Provide the [X, Y] coordinate of the cell's center where the given text is located.  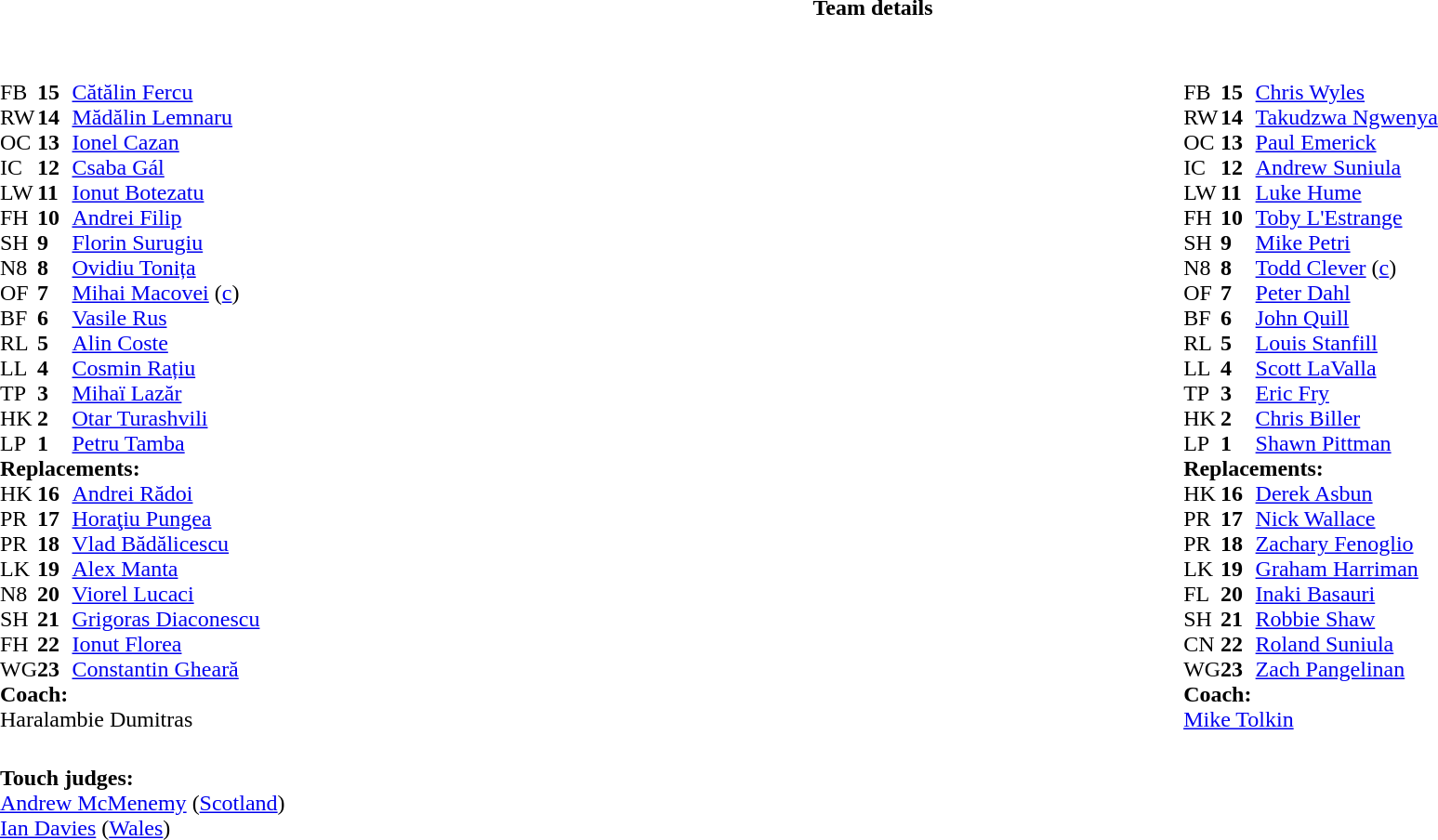
Ionut Florea [165, 645]
Mike Tolkin [1311, 719]
Grigoras Diaconescu [165, 619]
Inaki Basauri [1347, 595]
CN [1202, 645]
Eric Fry [1347, 394]
Todd Clever (c) [1347, 268]
Horaţiu Pungea [165, 518]
Mădălin Lemnaru [165, 117]
Toby L'Estrange [1347, 217]
Derek Asbun [1347, 494]
Ionut Botezatu [165, 193]
Chris Wyles [1347, 93]
Cătălin Fercu [165, 93]
Alex Manta [165, 569]
Paul Emerick [1347, 143]
Alin Coste [165, 344]
Scott LaValla [1347, 368]
Haralambie Dumitras [130, 719]
Vasile Rus [165, 318]
Mihai Macovei (c) [165, 294]
Ionel Cazan [165, 143]
Cosmin Rațiu [165, 368]
Petru Tamba [165, 444]
Florin Surugiu [165, 243]
Nick Wallace [1347, 518]
Robbie Shaw [1347, 619]
Andrew Suniula [1347, 167]
Ovidiu Tonița [165, 268]
Roland Suniula [1347, 645]
Graham Harriman [1347, 569]
Mihaï Lazăr [165, 394]
Andrei Rădoi [165, 494]
FL [1202, 595]
Shawn Pittman [1347, 444]
John Quill [1347, 318]
Luke Hume [1347, 193]
Louis Stanfill [1347, 344]
Zach Pangelinan [1347, 669]
Peter Dahl [1347, 294]
Vlad Bădălicescu [165, 545]
Takudzwa Ngwenya [1347, 117]
Constantin Gheară [165, 669]
Zachary Fenoglio [1347, 545]
Csaba Gál [165, 167]
Mike Petri [1347, 243]
Chris Biller [1347, 418]
Viorel Lucaci [165, 595]
Otar Turashvili [165, 418]
Andrei Filip [165, 217]
